Provide the [X, Y] coordinate of the cell's center where the given text is located.  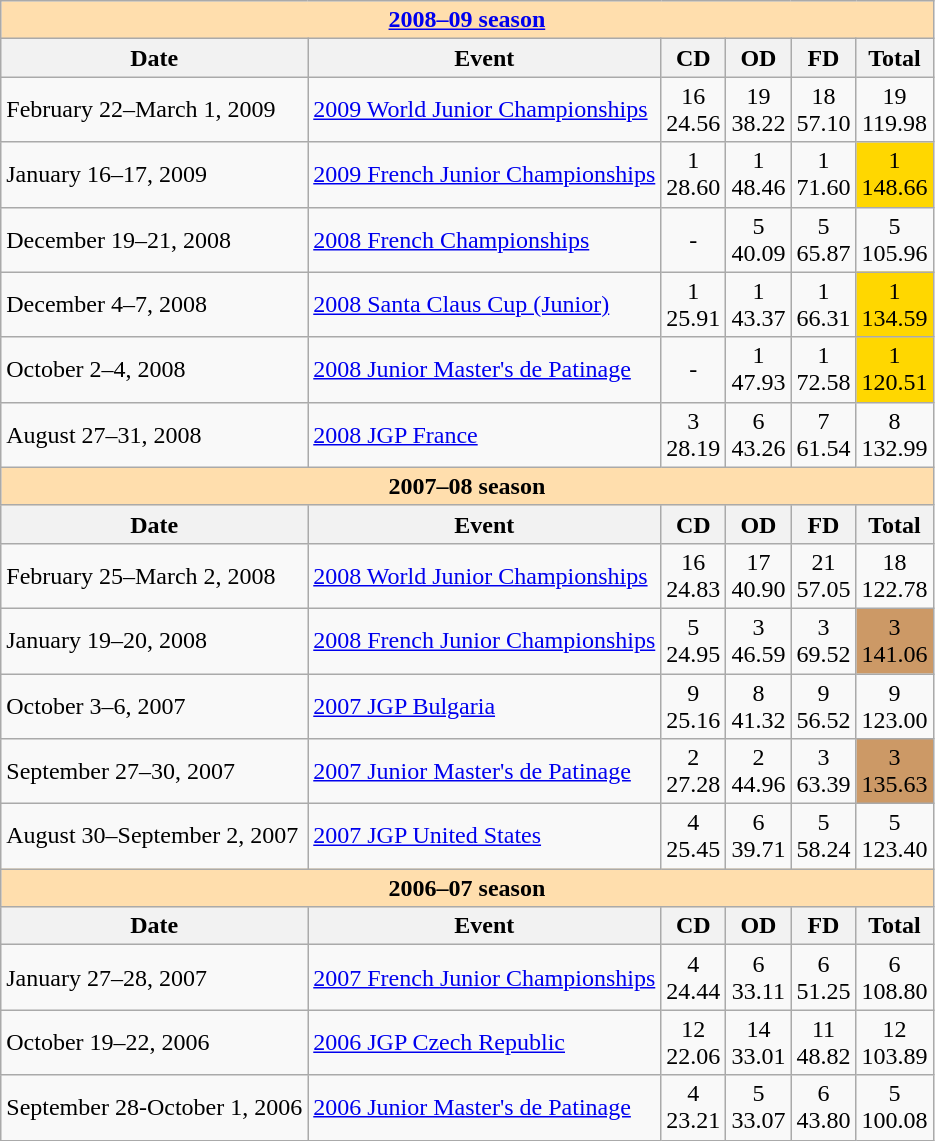
5 100.08 [894, 1108]
1 72.58 [824, 370]
1 25.91 [694, 304]
12 22.06 [694, 1042]
August 30–September 2, 2007 [154, 836]
14 33.01 [758, 1042]
October 19–22, 2006 [154, 1042]
11 48.82 [824, 1042]
1 43.37 [758, 304]
October 2–4, 2008 [154, 370]
2009 French Junior Championships [484, 174]
2009 World Junior Championships [484, 110]
5 24.95 [694, 640]
21 57.05 [824, 576]
2007 French Junior Championships [484, 978]
19 119.98 [894, 110]
18 57.10 [824, 110]
5 33.07 [758, 1108]
2006 Junior Master's de Patinage [484, 1108]
4 24.44 [694, 978]
September 27–30, 2007 [154, 772]
17 40.90 [758, 576]
October 3–6, 2007 [154, 706]
1 28.60 [694, 174]
9 25.16 [694, 706]
7 61.54 [824, 434]
3 46.59 [758, 640]
5 40.09 [758, 240]
1 148.66 [894, 174]
3 28.19 [694, 434]
September 28-October 1, 2006 [154, 1108]
1 66.31 [824, 304]
4 23.21 [694, 1108]
December 4–7, 2008 [154, 304]
8 41.32 [758, 706]
1 71.60 [824, 174]
2006–07 season [467, 888]
2007–08 season [467, 486]
3 63.39 [824, 772]
February 22–March 1, 2009 [154, 110]
4 25.45 [694, 836]
2008 Santa Claus Cup (Junior) [484, 304]
5 105.96 [894, 240]
2008 World Junior Championships [484, 576]
6 51.25 [824, 978]
2008 French Junior Championships [484, 640]
3 141.06 [894, 640]
January 16–17, 2009 [154, 174]
1 47.93 [758, 370]
19 38.22 [758, 110]
18 122.78 [894, 576]
5 58.24 [824, 836]
2008 Junior Master's de Patinage [484, 370]
2 27.28 [694, 772]
2007 JGP Bulgaria [484, 706]
January 19–20, 2008 [154, 640]
December 19–21, 2008 [154, 240]
2008 JGP France [484, 434]
16 24.83 [694, 576]
2008 French Championships [484, 240]
3 69.52 [824, 640]
9 123.00 [894, 706]
9 56.52 [824, 706]
5 123.40 [894, 836]
6 39.71 [758, 836]
1 134.59 [894, 304]
12 103.89 [894, 1042]
3 135.63 [894, 772]
6 43.80 [824, 1108]
5 65.87 [824, 240]
16 24.56 [694, 110]
August 27–31, 2008 [154, 434]
February 25–March 2, 2008 [154, 576]
2 44.96 [758, 772]
2007 JGP United States [484, 836]
January 27–28, 2007 [154, 978]
2007 Junior Master's de Patinage [484, 772]
1 120.51 [894, 370]
1 48.46 [758, 174]
2006 JGP Czech Republic [484, 1042]
8 132.99 [894, 434]
2008–09 season [467, 20]
6 108.80 [894, 978]
6 33.11 [758, 978]
6 43.26 [758, 434]
